Pinpoint the cell where the given text exists, returning its (X, Y) midpoint coordinate. 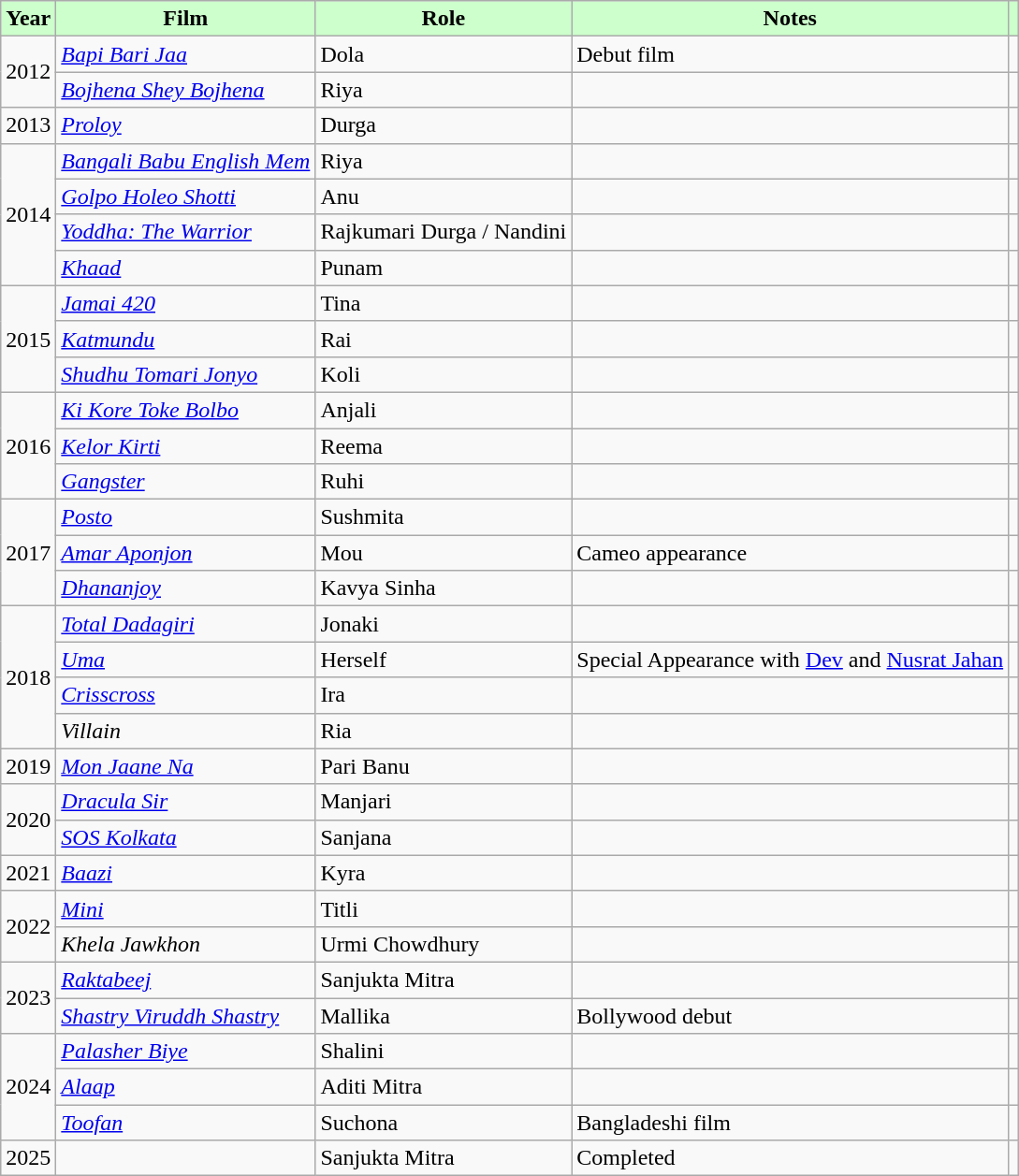
Golpo Holeo Shotti (185, 196)
2020 (28, 820)
Villain (185, 731)
Film (185, 19)
Shudhu Tomari Jonyo (185, 374)
Posto (185, 517)
2025 (28, 1158)
Tina (444, 303)
Notes (790, 19)
Debut film (790, 54)
Amar Aponjon (185, 553)
Palasher Biye (185, 1052)
Total Dadagiri (185, 624)
Ruhi (444, 482)
Khela Jawkhon (185, 944)
Reema (444, 446)
Mallika (444, 1015)
Punam (444, 268)
Dhananjoy (185, 588)
Alaap (185, 1087)
Bangali Babu English Mem (185, 161)
2024 (28, 1087)
2014 (28, 214)
Yoddha: The Warrior (185, 232)
Bapi Bari Jaa (185, 54)
Ira (444, 695)
Mon Jaane Na (185, 766)
2015 (28, 339)
Cameo appearance (790, 553)
2017 (28, 553)
2023 (28, 997)
Ki Kore Toke Bolbo (185, 410)
Bangladeshi film (790, 1123)
Pari Banu (444, 766)
Crisscross (185, 695)
Toofan (185, 1123)
Anu (444, 196)
Aditi Mitra (444, 1087)
Year (28, 19)
Special Appearance with Dev and Nusrat Jahan (790, 660)
Kavya Sinha (444, 588)
2019 (28, 766)
Proloy (185, 125)
Manjari (444, 802)
Baazi (185, 873)
Role (444, 19)
Rajkumari Durga / Nandini (444, 232)
Rai (444, 339)
2021 (28, 873)
SOS Kolkata (185, 837)
Mini (185, 908)
Bollywood debut (790, 1015)
Uma (185, 660)
Completed (790, 1158)
2022 (28, 926)
Suchona (444, 1123)
Anjali (444, 410)
Jonaki (444, 624)
Jamai 420 (185, 303)
Khaad (185, 268)
Shalini (444, 1052)
2013 (28, 125)
Kelor Kirti (185, 446)
Durga (444, 125)
Dracula Sir (185, 802)
2018 (28, 677)
2016 (28, 445)
Dola (444, 54)
2012 (28, 72)
Mou (444, 553)
Kyra (444, 873)
Shastry Viruddh Shastry (185, 1015)
Sushmita (444, 517)
Titli (444, 908)
Urmi Chowdhury (444, 944)
Ria (444, 731)
Sanjana (444, 837)
Katmundu (185, 339)
Gangster (185, 482)
Raktabeej (185, 980)
Koli (444, 374)
Herself (444, 660)
Bojhena Shey Bojhena (185, 90)
